Identify which cell holds the provided text, then report its [x, y] central coordinate. 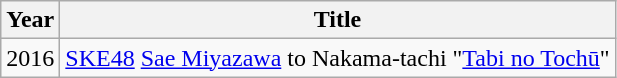
2016 [30, 58]
Year [30, 20]
Title [338, 20]
SKE48 Sae Miyazawa to Nakama-tachi "Tabi no Tochū" [338, 58]
